Pinpoint the cell where the given text exists, returning its (X, Y) midpoint coordinate. 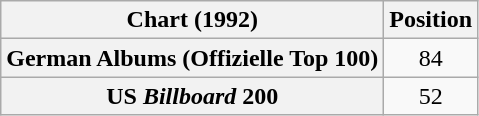
Position (431, 20)
84 (431, 58)
German Albums (Offizielle Top 100) (192, 58)
Chart (1992) (192, 20)
US Billboard 200 (192, 96)
52 (431, 96)
